Search for the cell housing the specified text and yield its [X, Y] center coordinate. 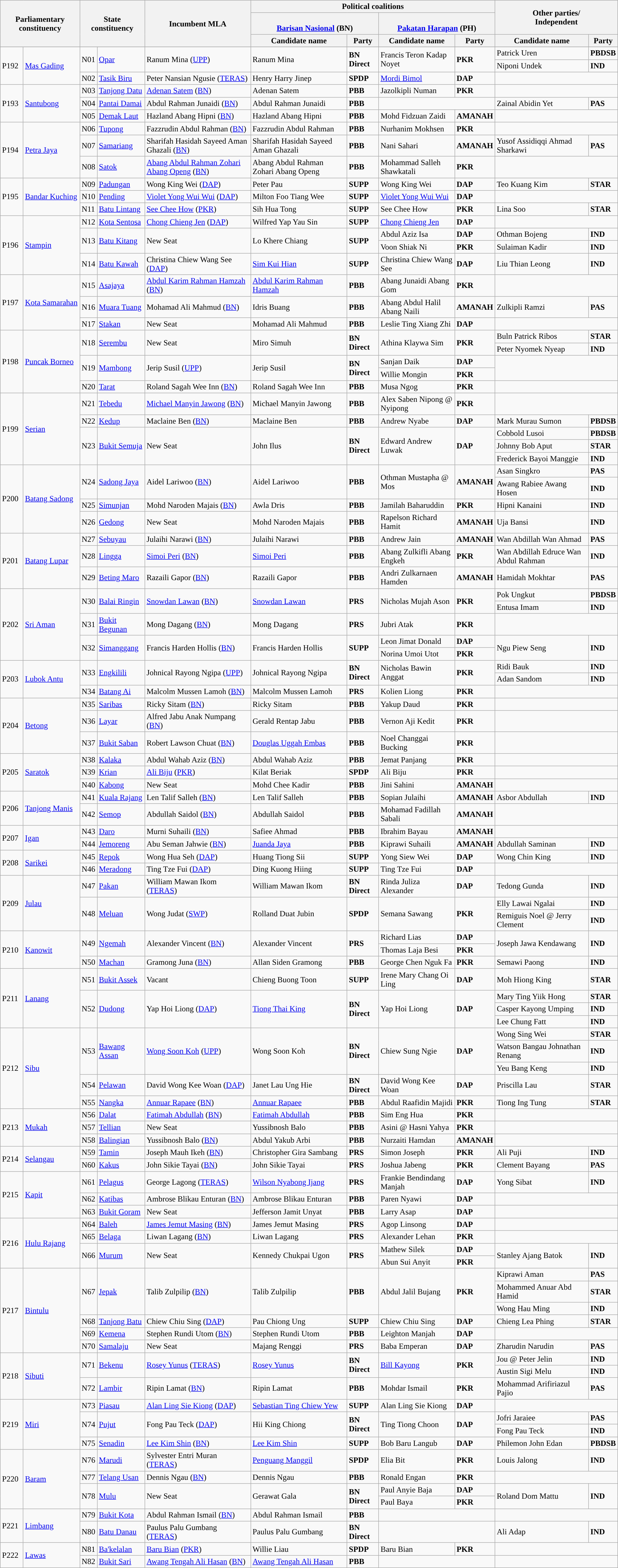
Tanjong Datu [121, 91]
Kakus [121, 1165]
Batu Kitang [121, 241]
Batu Danau [121, 1532]
Bekenu [121, 1365]
Joseph Jawa Kendawang [541, 944]
Philemon John Edan [541, 1443]
P222 [12, 1555]
N11 [88, 209]
Rinda Juliza Alexander [417, 886]
N78 [88, 1496]
Louis Jalong [541, 1460]
N73 [88, 1406]
Pau Chiong Ung [299, 1321]
Kolien Liong [417, 692]
Satok [121, 167]
Maclaine Ben [299, 421]
Jofri Jaraiee [541, 1418]
Ting Tze Fui (DAP) [197, 869]
Ricky Sitam [299, 704]
Idris Buang [299, 307]
P219 [12, 1424]
P204 [12, 726]
Nurzaiti Hamdan [417, 1140]
Ali Biju (PKR) [197, 772]
Douglas Uggah Embas [299, 743]
Serembu [121, 343]
Abdul Raafidin Majidi [417, 1102]
Willie Mongin [417, 374]
Mohamad Ali Mahmud [299, 324]
Mohd Chee Kadir [299, 785]
Ting Tiong Choon [417, 1424]
Mohd Fidzuan Zaidi [417, 116]
John Sikie Tayai (BN) [197, 1165]
Aidel Lariwoo [299, 482]
Ngemah [121, 944]
Mordi Bimol [417, 78]
Len Talif Salleh [299, 797]
Lambir [121, 1389]
Telang Usan [121, 1477]
N52 [88, 1009]
Andrew Jain [417, 539]
Bukit Sari [121, 1561]
Kedup [121, 421]
Abdul Rahman Junaidi [299, 103]
John Sikie Tayai [299, 1165]
Julaihi Narawi (BN) [197, 539]
Abdul Yakub Arbi [299, 1140]
Dudong [121, 1009]
Wong Soon Koh [299, 1051]
Joseph Mauh Ikeh (BN) [197, 1153]
Edward Andrew Luwak [417, 446]
Serian [51, 429]
Julaihi Narawi [299, 539]
Michael Manyin Jawong [299, 403]
N76 [88, 1460]
Kemena [121, 1334]
N39 [88, 772]
N59 [88, 1153]
Abdul Karim Rahman Hamzah (BN) [197, 285]
Wong Hua Seh (DAP) [197, 856]
Abang Abdul Halil Abang Naili [417, 307]
P212 [12, 1068]
Abang Abdul Rahman Zohari Abang Openg (BN) [197, 167]
Kuala Rajang [121, 797]
Roland Sagah Wee Inn [299, 387]
N80 [88, 1532]
Francis Teron Kadap Noyet [417, 59]
Huang Tiong Sii [299, 856]
P214 [12, 1159]
N13 [88, 241]
Mulu [121, 1496]
P209 [12, 903]
Ali Biju [417, 772]
N44 [88, 844]
Abun Sui Anyit [417, 1262]
P193 [12, 103]
P207 [12, 838]
Incumbent MLA [197, 24]
Thomas Laja Besi [417, 950]
Christina Chiew Wang See [417, 264]
N35 [88, 704]
Hazland Abang Hipni [299, 116]
Leon Jimat Donald [417, 641]
Adan Sandom [541, 679]
Engkilili [121, 673]
Stanley Ajang Batok [541, 1256]
Nicholas Mujah Ason [417, 601]
Frankie Bendindang Manjah [417, 1182]
Bukit Assek [121, 979]
P198 [12, 362]
Wong King Wei (DAP) [197, 184]
Pelagus [121, 1182]
Ripin Lamat [299, 1389]
N63 [88, 1212]
Awang Tengah Ali Hasan [299, 1561]
Christopher Gira Sambang [299, 1153]
Chieng Buong Toon [299, 979]
Murum [121, 1256]
Liu Thian Leong [541, 264]
Jefferson Jamit Unyat [299, 1212]
Batang Sadong [51, 499]
Athina Klaywa Sim [417, 343]
Othman Mustapha @ Mos [417, 482]
N81 [88, 1549]
P200 [12, 499]
Richard Lias [417, 937]
Awang Tengah Ali Hasan (BN) [197, 1561]
Fatimah Abdullah [299, 1115]
Batu Kawah [121, 264]
N71 [88, 1365]
N29 [88, 578]
Jemat Panjang [417, 760]
Krian [121, 772]
Austin Sigi Melu [541, 1372]
Bawang Assan [121, 1051]
Remiguis Noel @ Jerry Clement [541, 921]
Sibuti [51, 1376]
N36 [88, 721]
N48 [88, 914]
Francis Harden Hollis (BN) [197, 647]
Vernon Aji Kedit [417, 721]
N06 [88, 128]
N74 [88, 1424]
Kennedy Chukpai Ugon [299, 1256]
N41 [88, 797]
Ali Puji [541, 1153]
Lingga [121, 556]
N27 [88, 539]
Lubok Antu [51, 679]
N75 [88, 1443]
N67 [88, 1292]
Henry Harry Jinep [299, 78]
Baba Emperan [417, 1346]
Semana Sawang [417, 914]
Alan Ling Sie Kiong (DAP) [197, 1406]
Semop [121, 814]
Ronald Engan [417, 1477]
Wilson Nyabong Ijang [299, 1182]
Abu Seman Jahwie (BN) [197, 844]
Abdullah Saidol (BN) [197, 814]
Abdul Rahman Junaidi (BN) [197, 103]
Selangau [51, 1159]
Asbor Abdullah [541, 797]
Tanjong Manis [51, 808]
James Jemut Masing [299, 1224]
Layar [121, 721]
Kapit [51, 1195]
Wong Chin King [541, 856]
N23 [88, 446]
Fatimah Abdullah (BN) [197, 1115]
Aidel Lariwoo (BN) [197, 482]
Fazzrudin Abdul Rahman [299, 128]
Rolland Duat Jubin [299, 914]
Razaili Gapor (BN) [197, 578]
Musa Ngog [417, 387]
Nangka [121, 1102]
Allan Siden Gramong [299, 962]
Barisan Nasional (BN) [315, 24]
Roland Dom Mattu [541, 1496]
Yeu Bang Keng [541, 1068]
Paul Anyie Baja [417, 1490]
Peter Pau [299, 184]
Batu Lintang [121, 209]
Asini @ Hasni Yahya [417, 1127]
Mohamad Ali Mahmud (BN) [197, 307]
Yakup Daud [417, 704]
Fong Pau Teck [541, 1431]
William Mawan Ikom [299, 886]
Irene Mary Chang Oi Ling [417, 979]
Mohammad Arifiriazul Pajio [541, 1389]
Abdul Wahab Aziz [299, 760]
N26 [88, 522]
Opar [121, 59]
Jini Sahini [417, 785]
Talib Zulpilip (BN) [197, 1292]
Sanjan Daik [417, 362]
Peter Nansian Ngusie (TERAS) [197, 78]
Sopian Julaihi [417, 797]
Miri [51, 1424]
Igan [51, 838]
Liwan Lagang [299, 1237]
Patrick Uren [541, 53]
Pok Ungkut [541, 595]
Clement Bayang [541, 1165]
Petra Jaya [51, 150]
Razaili Gapor [299, 578]
Tanjong Batu [121, 1321]
James Jemut Masing (BN) [197, 1224]
Simanggang [121, 647]
Mohd Naroden Majais [299, 522]
David Wong Kee Woan [417, 1085]
Bukit Kota [121, 1515]
P197 [12, 302]
Repok [121, 856]
Annuar Rapaee (BN) [197, 1102]
Piasau [121, 1406]
N60 [88, 1165]
Rapelson Richard Hamit [417, 522]
Dalat [121, 1115]
Baleh [121, 1224]
Mong Dagang [299, 624]
Lanang [51, 998]
P218 [12, 1376]
Pakan [121, 886]
Tiong Thai King [299, 1009]
Paul Baya [417, 1502]
Fazzrudin Abdul Rahman (BN) [197, 128]
Safiee Ahmad [299, 831]
P203 [12, 679]
Norina Umoi Utot [417, 654]
Hazland Abang Hipni (BN) [197, 116]
Ripin Lamat (BN) [197, 1389]
N02 [88, 78]
Abdullah Saidol [299, 814]
N56 [88, 1115]
Casper Kayong Umping [541, 1009]
Mukah [51, 1127]
Jemoreng [121, 844]
N42 [88, 814]
N16 [88, 307]
N72 [88, 1389]
N33 [88, 673]
N68 [88, 1321]
Beting Maro [121, 578]
Awla Dris [299, 505]
Jepak [121, 1292]
N55 [88, 1102]
Yussibnosh Balo [299, 1127]
Asajaya [121, 285]
Annuar Rapaee [299, 1102]
Ding Kuong Hiing [299, 869]
Baram [51, 1479]
N50 [88, 962]
N51 [88, 979]
Wan Abdillah Wan Ahmad [541, 539]
Ranum Mina [299, 59]
Bukit Begunan [121, 624]
Kilat Beriak [299, 772]
Muara Tuang [121, 307]
Samalaju [121, 1346]
Meluan [121, 914]
Ricky Sitam (BN) [197, 704]
Wong Hau Ming [541, 1308]
Sim Kui Hian [299, 264]
Batang Lupar [51, 561]
Johnny Bob Aput [541, 446]
P206 [12, 808]
Pelawan [121, 1085]
N53 [88, 1051]
Alexander Lehan [417, 1237]
Belaga [121, 1237]
Jamilah Baharuddin [417, 505]
Violet Yong Wui Wui (DAP) [197, 197]
Yussibnosh Balo (BN) [197, 1140]
Baru Bian [417, 1549]
N38 [88, 760]
Tedong Gunda [541, 886]
Yong Sibat [541, 1182]
Roland Sagah Wee Inn (BN) [197, 387]
Abdul Aziz Isa [417, 234]
Jazolkipli Numan [417, 91]
Ranum Mina (UPP) [197, 59]
Fong Pau Teck (DAP) [197, 1424]
Daro [121, 831]
N69 [88, 1334]
Voon Shiak Ni [417, 247]
Bintulu [51, 1310]
Lee Chung Fatt [541, 1022]
Julau [51, 903]
Ngu Piew Seng [541, 647]
Chong Chieng Jen [417, 222]
Chieng Lea Phing [541, 1321]
Leighton Manjah [417, 1334]
N08 [88, 167]
Niponi Undek [541, 66]
Chiew Chiu Sing (DAP) [197, 1321]
See Chee How [417, 209]
Michael Manyin Jawong (BN) [197, 403]
George Chen Nguk Fa [417, 962]
Pakatan Harapan (PH) [437, 24]
Ambrose Blikau Enturan (BN) [197, 1199]
Paulus Palu Gumbang [299, 1532]
Pending [121, 197]
Mohamad Fadillah Sabali [417, 814]
Jerip Susil (UPP) [197, 368]
Tebedu [121, 403]
Yap Hoi Liong [417, 1009]
Andrew Nyabe [417, 421]
N19 [88, 368]
Alexander Vincent (BN) [197, 944]
Hipni Kanaini [541, 505]
N62 [88, 1199]
Dennis Ngau (BN) [197, 1477]
Tamin [121, 1153]
Asan Singkro [541, 471]
Bukit Semuja [121, 446]
Lawas [51, 1555]
Peter Nyomek Nyeap [541, 349]
Bukit Saban [121, 743]
Abdullah Saminan [541, 844]
P220 [12, 1479]
Jubri Atak [417, 624]
Sibu [51, 1068]
Pantai Damai [121, 103]
Sri Aman [51, 624]
Bob Baru Langub [417, 1443]
N43 [88, 831]
Wong Soon Koh (UPP) [197, 1051]
Ridi Bauk [541, 667]
Maclaine Ben (BN) [197, 421]
Lina Soo [541, 209]
Kota Samarahan [51, 302]
Santubong [51, 103]
P210 [12, 950]
Willie Liau [299, 1549]
Stephen Rundi Utom [299, 1334]
N34 [88, 692]
Len Talif Salleh (BN) [197, 797]
Senadin [121, 1443]
Sylvester Entri Muran (TERAS) [197, 1460]
Padungan [121, 184]
Violet Yong Wui Wui [417, 197]
N46 [88, 869]
Wong Judat (SWP) [197, 914]
See Chee How (PKR) [197, 209]
Ali Adap [541, 1532]
Mong Dagang (BN) [197, 624]
Agop Linsong [417, 1224]
Chiew Sung Ngie [417, 1051]
Jerip Susil [299, 368]
Hamidah Mokhtar [541, 578]
N47 [88, 886]
Sebastian Ting Chiew Yew [299, 1406]
Buln Patrick Ribos [541, 336]
Other parties/ Independent [556, 17]
Lee Kim Shin [299, 1443]
Ting Tze Fui [417, 869]
Betong [51, 726]
Sebuyau [121, 539]
Frederick Bayoi Manggie [541, 459]
Meradong [121, 869]
N30 [88, 601]
Tellian [121, 1127]
Uja Bansi [541, 522]
N31 [88, 624]
Andri Zulkarnaen Hamden [417, 578]
N65 [88, 1237]
Vacant [197, 979]
N03 [88, 91]
Snowdan Lawan (BN) [197, 601]
Wilfred Yap Yau Sin [299, 222]
Alexander Vincent [299, 944]
Kalaka [121, 760]
N79 [88, 1515]
Penguang Manggil [299, 1460]
Puncak Borneo [51, 362]
P205 [12, 772]
N07 [88, 145]
David Wong Kee Woan (DAP) [197, 1085]
Kiprawi Aman [541, 1274]
Kanowit [51, 950]
Janet Lau Ung Hie [299, 1085]
N10 [88, 197]
N64 [88, 1224]
Balingian [121, 1140]
Kota Sentosa [121, 222]
Ambrose Blikau Enturan [299, 1199]
Bandar Kuching [51, 196]
Samariang [121, 145]
Ibrahim Bayau [417, 831]
Limbang [51, 1525]
Mathew Silek [417, 1249]
Marudi [121, 1460]
Abdul Rahman Ismail (BN) [197, 1515]
State constituency [112, 24]
Leslie Ting Xiang Zhi [417, 324]
Hulu Rajang [51, 1243]
Gerald Rentap Jabu [299, 721]
Alex Saben Nipong @ Nyipong [417, 403]
Stakan [121, 324]
Saribas [121, 704]
Simunjan [121, 505]
Yusof Assidiqqi Ahmad Sharkawi [541, 145]
Malcolm Mussen Lamoh [299, 692]
Gedong [121, 522]
P192 [12, 66]
P208 [12, 863]
N17 [88, 324]
Demak Laut [121, 116]
Liwan Lagang (BN) [197, 1237]
Alan Ling Sie Kiong [417, 1406]
Zainal Abidin Yet [541, 103]
Semawi Paong [541, 962]
Mohammed Anuar Abd Hamid [541, 1292]
Lo Khere Chiang [299, 241]
Nurhanim Mokhsen [417, 128]
Rosey Yunus (TERAS) [197, 1365]
P221 [12, 1525]
Simoi Peri (BN) [197, 556]
Stampin [51, 245]
Katibas [121, 1199]
Yap Hoi Liong (DAP) [197, 1009]
Abang Junaidi Abang Gom [417, 285]
N20 [88, 387]
N32 [88, 647]
P215 [12, 1195]
Cobbold Lusoi [541, 434]
Dennis Ngau [299, 1477]
Mohammad Salleh Shawkatali [417, 167]
N12 [88, 222]
Johnical Rayong Ngipa [299, 673]
Bill Kayong [417, 1365]
Moh Hiong King [541, 979]
Adenan Satem (BN) [197, 91]
Zharudin Narudin [541, 1346]
Elia Bit [417, 1460]
Murni Suhaili (BN) [197, 831]
Priscilla Lau [541, 1085]
Rosey Yunus [299, 1365]
P195 [12, 196]
Mas Gading [51, 66]
N54 [88, 1085]
P199 [12, 429]
Snowdan Lawan [299, 601]
Abdul Wahab Aziz (BN) [197, 760]
Yong Siew Wei [417, 856]
P213 [12, 1127]
Hii King Chiong [299, 1424]
Wan Abdillah Edruce Wan Abdul Rahman [541, 556]
Teo Kuang Kim [541, 184]
N01 [88, 59]
Entusa Imam [541, 607]
N22 [88, 421]
Tarat [121, 387]
Adenan Satem [299, 91]
Juanda Jaya [299, 844]
John Ilus [299, 446]
Mambong [121, 368]
Sim Eng Hua [417, 1115]
Mark Murau Sumon [541, 421]
Sulaiman Kadir [541, 247]
N37 [88, 743]
N09 [88, 184]
Christina Chiew Wang See (DAP) [197, 264]
Nani Sahari [417, 145]
N25 [88, 505]
N40 [88, 785]
Parliamentary constituency [40, 24]
N61 [88, 1182]
Paulus Palu Gumbang (TERAS) [197, 1532]
George Lagong (TERAS) [197, 1182]
Alfred Jabu Anak Numpang (BN) [197, 721]
P194 [12, 150]
Larry Asap [417, 1212]
Chong Chieng Jen (DAP) [197, 222]
Othman Bojeng [541, 234]
P196 [12, 245]
Bukit Goram [121, 1212]
N49 [88, 944]
N18 [88, 343]
Watson Bangau Johnathan Renang [541, 1051]
Talib Zulpilip [299, 1292]
Balai Ringin [121, 601]
N77 [88, 1477]
Majang Renggi [299, 1346]
Abang Abdul Rahman Zohari Abang Openg [299, 167]
Wong Sing Wei [541, 1034]
N28 [88, 556]
Robert Lawson Chuat (BN) [197, 743]
N04 [88, 103]
Mohd Naroden Majais (BN) [197, 505]
William Mawan Ikom (TERAS) [197, 886]
Sharifah Hasidah Sayeed Aman Ghazali [299, 145]
Mary Ting Yiik Hong [541, 996]
Lee Kim Shin (BN) [197, 1443]
N15 [88, 285]
Milton Foo Tiang Wee [299, 197]
N57 [88, 1127]
Kiprawi Suhaili [417, 844]
N21 [88, 403]
N58 [88, 1140]
P217 [12, 1310]
Stephen Rundi Utom (BN) [197, 1334]
Gerawat Gala [299, 1496]
Elly Lawai Ngalai [541, 903]
Abdul Rahman Ismail [299, 1515]
Francis Harden Hollis [299, 647]
Baru Bian (PKR) [197, 1549]
P216 [12, 1243]
Saratok [51, 772]
Noel Changgai Bucking [417, 743]
Simoi Peri [299, 556]
Kabong [121, 785]
N14 [88, 264]
Sharifah Hasidah Sayeed Aman Ghazali (BN) [197, 145]
Ba'kelalan [121, 1549]
Pujut [121, 1424]
Simon Joseph [417, 1153]
Paren Nyawi [417, 1199]
Zulkipli Ramzi [541, 307]
Tiong Ing Tung [541, 1102]
Sih Hua Tong [299, 209]
N05 [88, 116]
Abang Zulkifli Abang Engkeh [417, 556]
Mohdar Ismail [417, 1389]
Awang Rabiee Awang Hosen [541, 488]
P202 [12, 624]
Malcolm Mussen Lamoh (BN) [197, 692]
Abdul Karim Rahman Hamzah [299, 285]
Jou @ Peter Jelin [541, 1359]
Sadong Jaya [121, 482]
N45 [88, 856]
Wong King Wei [417, 184]
P201 [12, 561]
Tupong [121, 128]
Batang Ai [121, 692]
Gramong Juna (BN) [197, 962]
Miro Simuh [299, 343]
Tasik Biru [121, 78]
N70 [88, 1346]
Sarikei [51, 863]
N24 [88, 482]
Nicholas Bawin Anggat [417, 673]
N82 [88, 1561]
Machan [121, 962]
N66 [88, 1256]
Johnical Rayong Ngipa (UPP) [197, 673]
Political coalitions [373, 7]
Chiew Chiu Sing [417, 1321]
Joshua Jabeng [417, 1165]
P211 [12, 998]
Abdul Jalil Bujang [417, 1292]
